Provide the (X, Y) coordinate of the cell's center where the given text is located.  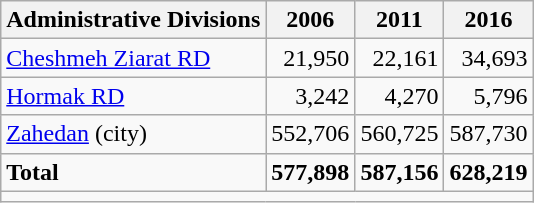
Hormak RD (134, 96)
21,950 (310, 58)
4,270 (400, 96)
587,156 (400, 172)
577,898 (310, 172)
34,693 (488, 58)
2016 (488, 20)
Zahedan (city) (134, 134)
3,242 (310, 96)
587,730 (488, 134)
22,161 (400, 58)
2011 (400, 20)
Cheshmeh Ziarat RD (134, 58)
628,219 (488, 172)
5,796 (488, 96)
2006 (310, 20)
Administrative Divisions (134, 20)
552,706 (310, 134)
Total (134, 172)
560,725 (400, 134)
